Identify which cell holds the provided text, then report its [X, Y] central coordinate. 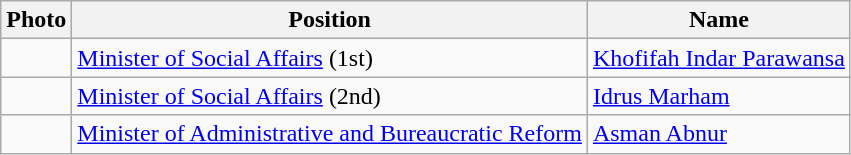
Idrus Marham [718, 96]
Minister of Social Affairs (2nd) [330, 96]
Photo [36, 20]
Minister of Social Affairs (1st) [330, 58]
Minister of Administrative and Bureaucratic Reform [330, 134]
Name [718, 20]
Asman Abnur [718, 134]
Position [330, 20]
Khofifah Indar Parawansa [718, 58]
